Identify which cell holds the provided text, then report its (X, Y) central coordinate. 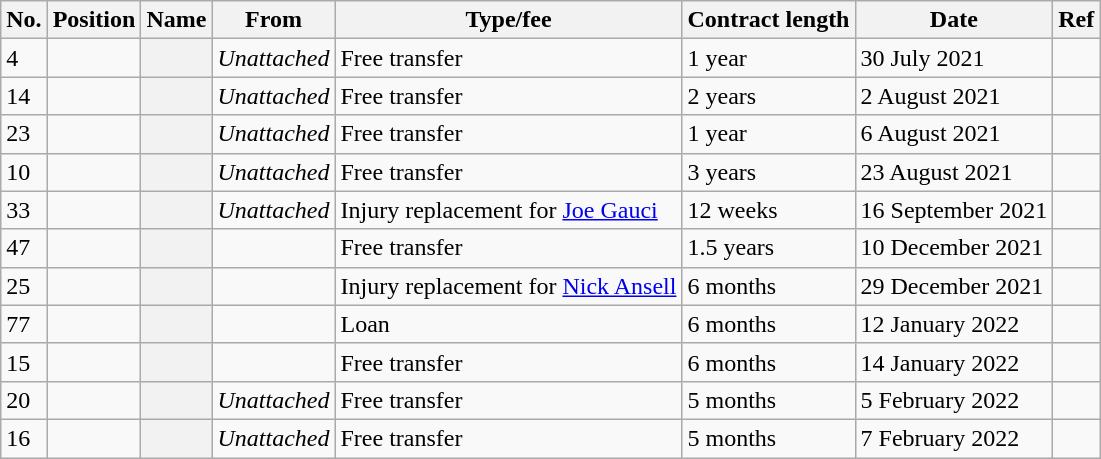
10 (24, 172)
12 weeks (768, 210)
Ref (1076, 20)
47 (24, 248)
23 (24, 134)
30 July 2021 (954, 58)
Contract length (768, 20)
14 January 2022 (954, 362)
Type/fee (508, 20)
6 August 2021 (954, 134)
12 January 2022 (954, 324)
3 years (768, 172)
2 years (768, 96)
14 (24, 96)
Injury replacement for Nick Ansell (508, 286)
1.5 years (768, 248)
16 September 2021 (954, 210)
16 (24, 438)
20 (24, 400)
Name (176, 20)
25 (24, 286)
From (274, 20)
77 (24, 324)
10 December 2021 (954, 248)
23 August 2021 (954, 172)
29 December 2021 (954, 286)
2 August 2021 (954, 96)
33 (24, 210)
Injury replacement for Joe Gauci (508, 210)
No. (24, 20)
15 (24, 362)
Loan (508, 324)
5 February 2022 (954, 400)
4 (24, 58)
Position (94, 20)
Date (954, 20)
7 February 2022 (954, 438)
